Pinpoint the cell where the given text exists, returning its [x, y] midpoint coordinate. 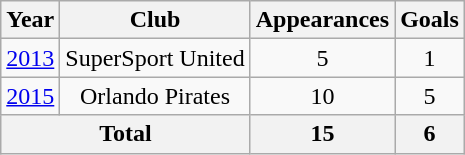
6 [430, 134]
2015 [30, 96]
2013 [30, 58]
15 [322, 134]
Total [126, 134]
Orlando Pirates [155, 96]
Goals [430, 20]
Appearances [322, 20]
1 [430, 58]
Club [155, 20]
10 [322, 96]
Year [30, 20]
SuperSport United [155, 58]
